Determine the [x, y] coordinate at the center of the cell enclosing the given text.  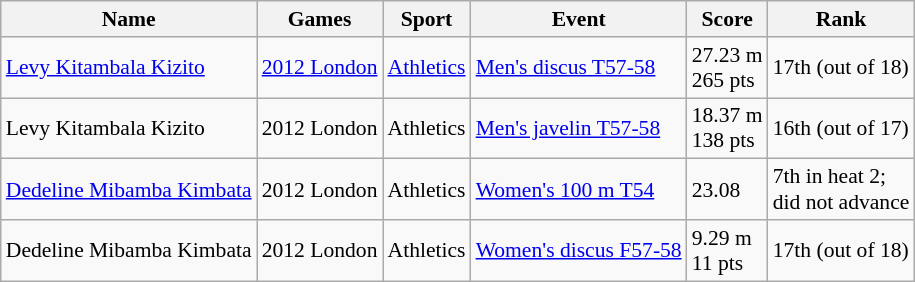
Sport [426, 19]
7th in heat 2; did not advance [842, 190]
Men's discus T57-58 [579, 68]
23.08 [728, 190]
Games [320, 19]
Women's discus F57-58 [579, 250]
18.37 m138 pts [728, 128]
9.29 m11 pts [728, 250]
Women's 100 m T54 [579, 190]
16th (out of 17) [842, 128]
Event [579, 19]
27.23 m265 pts [728, 68]
Men's javelin T57-58 [579, 128]
Rank [842, 19]
Score [728, 19]
Name [129, 19]
